Output the (x, y) coordinate of the center of the cell containing the given text.  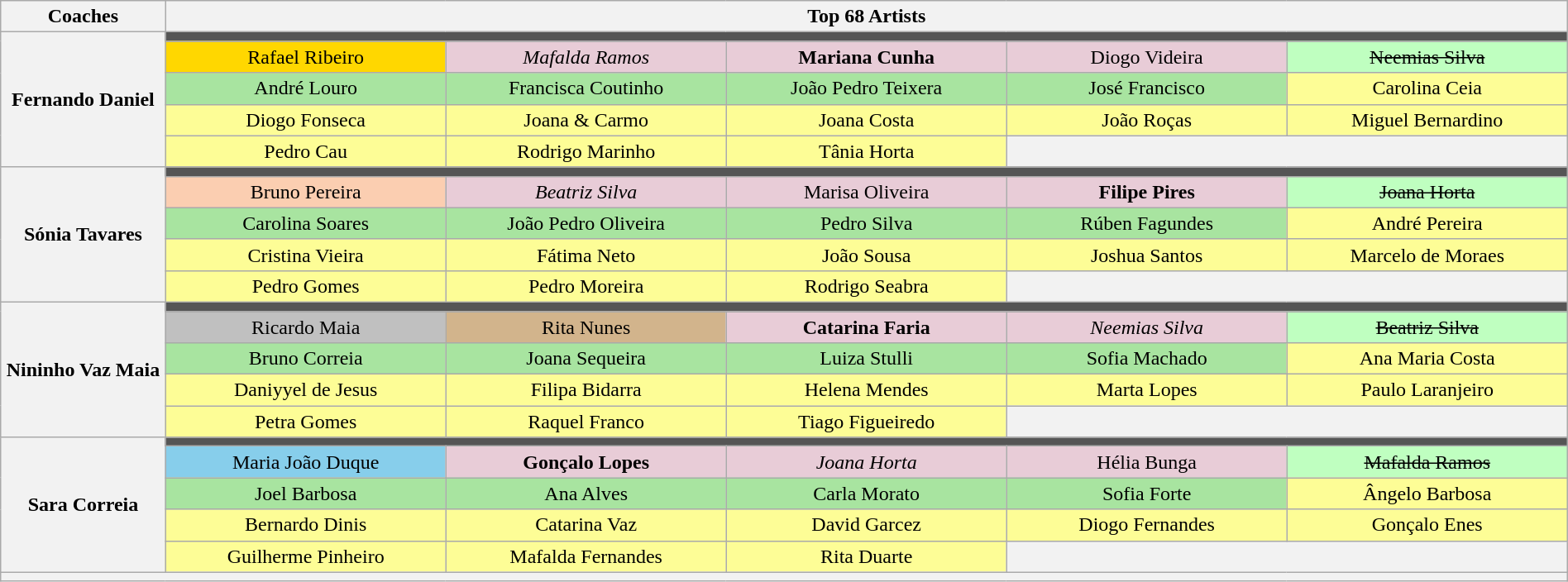
Carla Morato (867, 494)
Pedro Cau (306, 151)
Rita Duarte (867, 556)
João Roças (1146, 120)
Joana Costa (867, 120)
João Pedro Teixera (867, 88)
Francisca Coutinho (586, 88)
Mafalda Fernandes (586, 556)
Joana Sequeira (586, 359)
Miguel Bernardino (1427, 120)
Fátima Neto (586, 255)
Nininho Vaz Maia (83, 369)
Cristina Vieira (306, 255)
Gonçalo Lopes (586, 462)
Pedro Silva (867, 223)
David Garcez (867, 525)
Ricardo Maia (306, 327)
Mariana Cunha (867, 57)
Bruno Pereira (306, 192)
Ana Maria Costa (1427, 359)
Helena Mendes (867, 390)
Rúben Fagundes (1146, 223)
Ângelo Barbosa (1427, 494)
Luiza Stulli (867, 359)
Marta Lopes (1146, 390)
João Sousa (867, 255)
Coaches (83, 17)
Hélia Bunga (1146, 462)
Filipe Pires (1146, 192)
André Louro (306, 88)
Tiago Figueiredo (867, 422)
Joel Barbosa (306, 494)
Marcelo de Moraes (1427, 255)
Carolina Ceia (1427, 88)
Diogo Fonseca (306, 120)
Daniyyel de Jesus (306, 390)
Diogo Videira (1146, 57)
Rodrigo Marinho (586, 151)
André Pereira (1427, 223)
Tânia Horta (867, 151)
Fernando Daniel (83, 99)
Gonçalo Enes (1427, 525)
Raquel Franco (586, 422)
Filipa Bidarra (586, 390)
Rita Nunes (586, 327)
Pedro Moreira (586, 286)
Sónia Tavares (83, 235)
José Francisco (1146, 88)
Sofia Machado (1146, 359)
Rafael Ribeiro (306, 57)
Paulo Laranjeiro (1427, 390)
Maria João Duque (306, 462)
Catarina Vaz (586, 525)
João Pedro Oliveira (586, 223)
Joshua Santos (1146, 255)
Rodrigo Seabra (867, 286)
Joana & Carmo (586, 120)
Bruno Correia (306, 359)
Petra Gomes (306, 422)
Guilherme Pinheiro (306, 556)
Bernardo Dinis (306, 525)
Pedro Gomes (306, 286)
Diogo Fernandes (1146, 525)
Carolina Soares (306, 223)
Sara Correia (83, 504)
Ana Alves (586, 494)
Sofia Forte (1146, 494)
Top 68 Artists (867, 17)
Catarina Faria (867, 327)
Marisa Oliveira (867, 192)
